Find where the given text appears and provide that cell's center as (X, Y) coordinate. 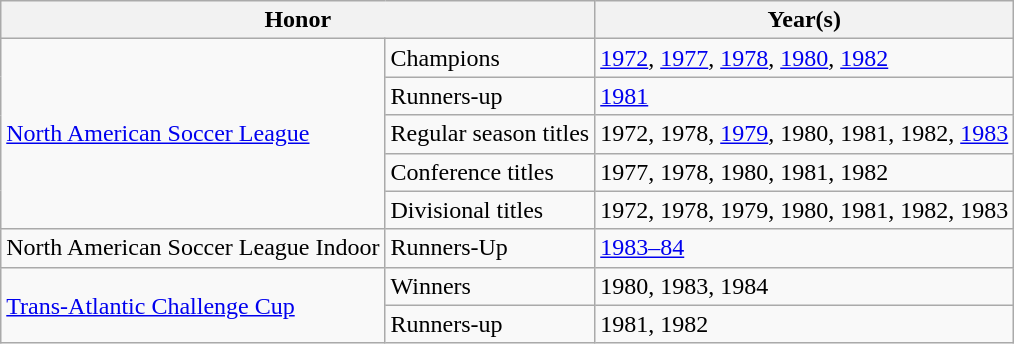
Regular season titles (490, 134)
North American Soccer League Indoor (193, 248)
Trans-Atlantic Challenge Cup (193, 305)
1981, 1982 (804, 324)
1983–84 (804, 248)
Conference titles (490, 172)
Winners (490, 286)
Honor (298, 20)
1981 (804, 96)
Divisional titles (490, 210)
Champions (490, 58)
Runners-Up (490, 248)
1972, 1977, 1978, 1980, 1982 (804, 58)
North American Soccer League (193, 134)
1977, 1978, 1980, 1981, 1982 (804, 172)
Year(s) (804, 20)
1980, 1983, 1984 (804, 286)
